Extract the [x, y] coordinate from the center of the cell holding the provided text.  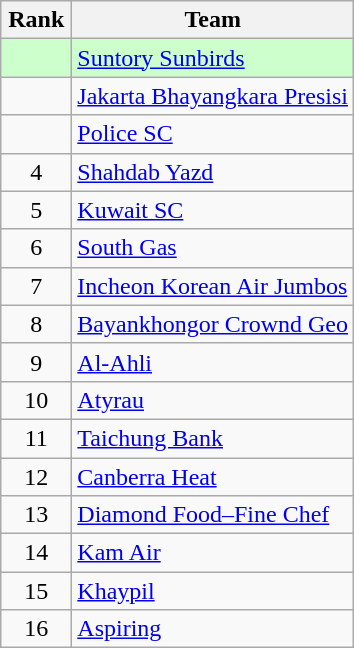
Rank [36, 20]
Police SC [213, 134]
South Gas [213, 248]
Kuwait SC [213, 210]
10 [36, 400]
15 [36, 591]
Atyrau [213, 400]
Kam Air [213, 553]
16 [36, 629]
8 [36, 324]
13 [36, 515]
9 [36, 362]
6 [36, 248]
11 [36, 438]
Suntory Sunbirds [213, 58]
7 [36, 286]
Canberra Heat [213, 477]
Incheon Korean Air Jumbos [213, 286]
Diamond Food–Fine Chef [213, 515]
4 [36, 172]
Aspiring [213, 629]
Taichung Bank [213, 438]
Bayankhongor Crownd Geo [213, 324]
Team [213, 20]
Al-Ahli [213, 362]
5 [36, 210]
Shahdab Yazd [213, 172]
Khaypil [213, 591]
Jakarta Bhayangkara Presisi [213, 96]
14 [36, 553]
12 [36, 477]
